Identify which cell holds the provided text, then report its (X, Y) central coordinate. 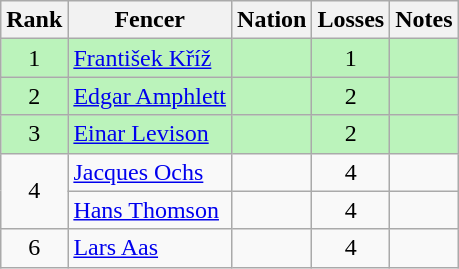
Losses (351, 20)
Fencer (150, 20)
Edgar Amphlett (150, 96)
Hans Thomson (150, 210)
Lars Aas (150, 248)
Nation (272, 20)
Rank (34, 20)
Einar Levison (150, 134)
3 (34, 134)
Jacques Ochs (150, 172)
Notes (424, 20)
František Kříž (150, 58)
6 (34, 248)
